Pinpoint the cell where the given text exists, returning its (x, y) midpoint coordinate. 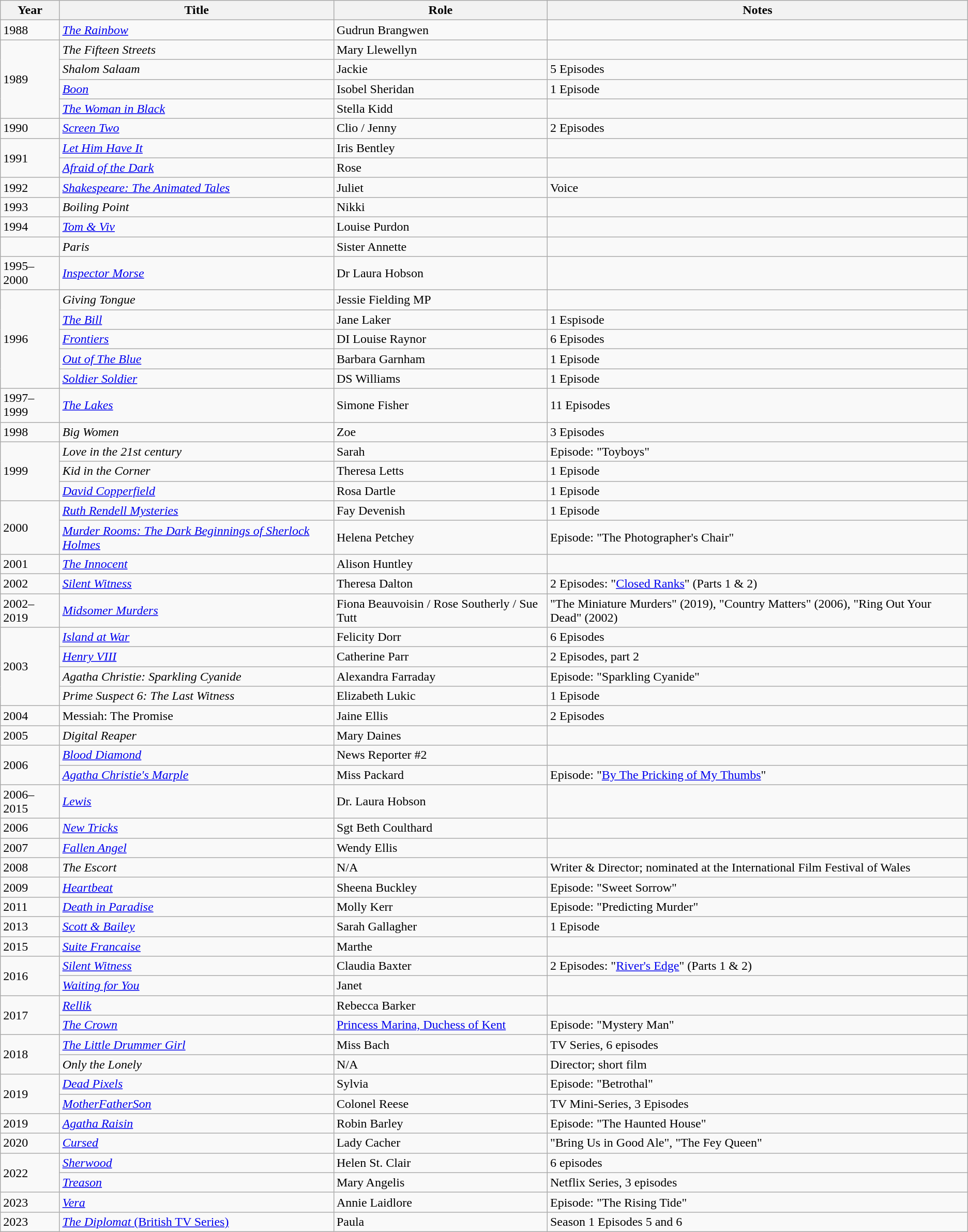
Big Women (196, 432)
2009 (30, 887)
2008 (30, 867)
MotherFatherSon (196, 1104)
1990 (30, 128)
Episode: "Toyboys" (757, 452)
1996 (30, 339)
Let Him Have It (196, 148)
6 episodes (757, 1163)
2018 (30, 1055)
Helen St. Clair (441, 1163)
2020 (30, 1143)
Fay Devenish (441, 510)
Juliet (441, 187)
Love in the 21st century (196, 452)
Writer & Director; nominated at the International Film Festival of Wales (757, 867)
Blood Diamond (196, 755)
Gudrun Brangwen (441, 30)
2003 (30, 667)
Barbara Garnham (441, 359)
Out of The Blue (196, 359)
Episode: "Predicting Murder" (757, 907)
"The Miniature Murders" (2019), "Country Matters" (2006), "Ring Out Your Dead" (2002) (757, 610)
Theresa Dalton (441, 583)
Mary Daines (441, 735)
The Woman in Black (196, 109)
Ruth Rendell Mysteries (196, 510)
Sgt Beth Coulthard (441, 828)
Episode: "Mystery Man" (757, 1025)
David Copperfield (196, 491)
Helena Petchey (441, 537)
Jessie Fielding MP (441, 300)
1994 (30, 227)
Sarah Gallagher (441, 926)
Nikki (441, 207)
2022 (30, 1173)
Louise Purdon (441, 227)
2016 (30, 976)
Colonel Reese (441, 1104)
3 Episodes (757, 432)
Frontiers (196, 339)
Vera (196, 1202)
Jaine Ellis (441, 716)
Episode: "Sweet Sorrow" (757, 887)
Wendy Ellis (441, 848)
2 Episodes: "River's Edge" (Parts 1 & 2) (757, 966)
The Diplomat (British TV Series) (196, 1222)
2015 (30, 946)
Elizabeth Lukic (441, 696)
Henry VIII (196, 657)
Season 1 Episodes 5 and 6 (757, 1222)
2002 (30, 583)
Claudia Baxter (441, 966)
Soldier Soldier (196, 379)
Voice (757, 187)
2006–2015 (30, 802)
Theresa Letts (441, 471)
Simone Fisher (441, 405)
Screen Two (196, 128)
Rose (441, 168)
2011 (30, 907)
Rellik (196, 1005)
Stella Kidd (441, 109)
Catherine Parr (441, 657)
Felicity Dorr (441, 637)
Jackie (441, 69)
The Rainbow (196, 30)
Sister Annette (441, 247)
Giving Tongue (196, 300)
Miss Bach (441, 1045)
1992 (30, 187)
Episode: "By The Pricking of My Thumbs" (757, 775)
Sheena Buckley (441, 887)
Rosa Dartle (441, 491)
Annie Laidlore (441, 1202)
Episode: "Sparkling Cyanide" (757, 677)
1989 (30, 79)
The Escort (196, 867)
Suite Francaise (196, 946)
Mary Llewellyn (441, 50)
Heartbeat (196, 887)
2013 (30, 926)
Prime Suspect 6: The Last Witness (196, 696)
The Innocent (196, 564)
The Fifteen Streets (196, 50)
Jane Laker (441, 320)
5 Episodes (757, 69)
Kid in the Corner (196, 471)
Role (441, 10)
Boiling Point (196, 207)
Robin Barley (441, 1123)
1999 (30, 471)
1993 (30, 207)
Only the Lonely (196, 1064)
Paris (196, 247)
Lady Cacher (441, 1143)
Murder Rooms: The Dark Beginnings of Sherlock Holmes (196, 537)
Treason (196, 1182)
Agatha Christie: Sparkling Cyanide (196, 677)
Episode: "Betrothal" (757, 1084)
The Bill (196, 320)
Isobel Sheridan (441, 89)
Agatha Christie's Marple (196, 775)
Rebecca Barker (441, 1005)
Episode: "The Photographer's Chair" (757, 537)
Scott & Bailey (196, 926)
Title (196, 10)
Boon (196, 89)
Dead Pixels (196, 1084)
DS Williams (441, 379)
Tom & Viv (196, 227)
Waiting for You (196, 986)
New Tricks (196, 828)
Molly Kerr (441, 907)
Inspector Morse (196, 273)
Zoe (441, 432)
2004 (30, 716)
1988 (30, 30)
11 Episodes (757, 405)
1997–1999 (30, 405)
Mary Angelis (441, 1182)
1998 (30, 432)
DI Louise Raynor (441, 339)
TV Mini-Series, 3 Episodes (757, 1104)
2000 (30, 528)
Notes (757, 10)
Island at War (196, 637)
Death in Paradise (196, 907)
2 Episodes, part 2 (757, 657)
Director; short film (757, 1064)
1995–2000 (30, 273)
Afraid of the Dark (196, 168)
Princess Marina, Duchess of Kent (441, 1025)
Dr Laura Hobson (441, 273)
News Reporter #2 (441, 755)
Clio / Jenny (441, 128)
Paula (441, 1222)
Alison Huntley (441, 564)
Sherwood (196, 1163)
Iris Bentley (441, 148)
Miss Packard (441, 775)
Sarah (441, 452)
Shalom Salaam (196, 69)
The Little Drummer Girl (196, 1045)
Dr. Laura Hobson (441, 802)
Episode: "The Rising Tide" (757, 1202)
Netflix Series, 3 episodes (757, 1182)
2 Episodes: "Closed Ranks" (Parts 1 & 2) (757, 583)
Lewis (196, 802)
2002–2019 (30, 610)
Midsomer Murders (196, 610)
2005 (30, 735)
Fallen Angel (196, 848)
Episode: "The Haunted House" (757, 1123)
Janet (441, 986)
Alexandra Farraday (441, 677)
The Crown (196, 1025)
2017 (30, 1015)
Sylvia (441, 1084)
TV Series, 6 episodes (757, 1045)
2001 (30, 564)
Marthe (441, 946)
2007 (30, 848)
Digital Reaper (196, 735)
The Lakes (196, 405)
Cursed (196, 1143)
Messiah: The Promise (196, 716)
Fiona Beauvoisin / Rose Southerly / Sue Tutt (441, 610)
Shakespeare: The Animated Tales (196, 187)
Year (30, 10)
1 Espisode (757, 320)
Agatha Raisin (196, 1123)
1991 (30, 158)
"Bring Us in Good Ale", "The Fey Queen" (757, 1143)
